Capture the cell that displays the provided text and extract its (x, y) central coordinate. 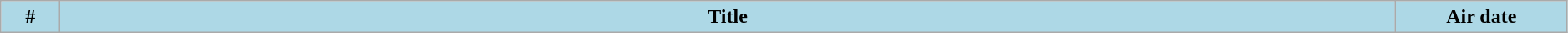
Title (728, 17)
# (30, 17)
Air date (1481, 17)
